Return the [X, Y] coordinate for the center point of the cell that contains the specified text.  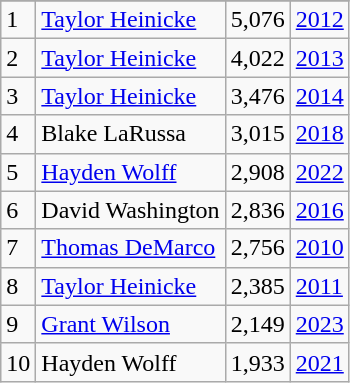
2,836 [258, 210]
2,385 [258, 286]
Blake LaRussa [130, 134]
2011 [320, 286]
8 [18, 286]
10 [18, 362]
5 [18, 172]
3,015 [258, 134]
2023 [320, 324]
2022 [320, 172]
6 [18, 210]
7 [18, 248]
5,076 [258, 20]
David Washington [130, 210]
4 [18, 134]
2,149 [258, 324]
2010 [320, 248]
3,476 [258, 96]
2016 [320, 210]
2 [18, 58]
4,022 [258, 58]
2021 [320, 362]
9 [18, 324]
2,908 [258, 172]
3 [18, 96]
2018 [320, 134]
Grant Wilson [130, 324]
2,756 [258, 248]
2013 [320, 58]
1,933 [258, 362]
2012 [320, 20]
1 [18, 20]
Thomas DeMarco [130, 248]
2014 [320, 96]
